Capture the cell that displays the provided text and extract its [x, y] central coordinate. 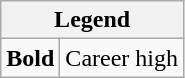
Bold [30, 58]
Career high [122, 58]
Legend [92, 20]
